Locate the cell with the specified text and output its (X, Y) center coordinate. 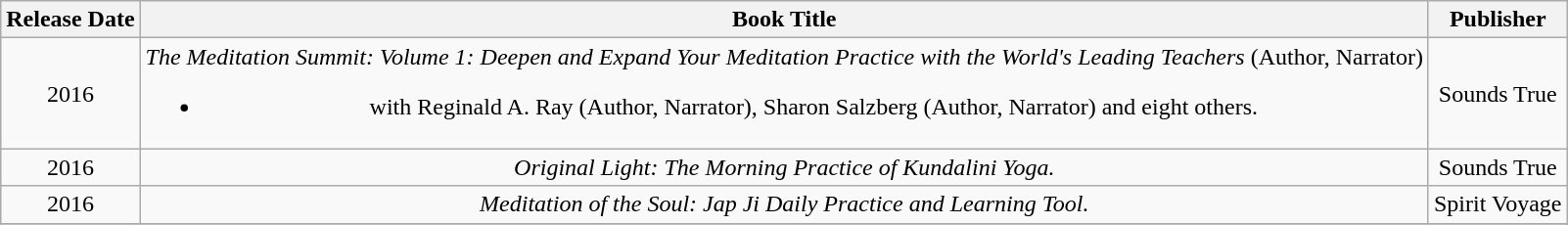
Meditation of the Soul: Jap Ji Daily Practice and Learning Tool. (784, 204)
Release Date (70, 20)
Spirit Voyage (1498, 204)
Book Title (784, 20)
Original Light: The Morning Practice of Kundalini Yoga. (784, 167)
Publisher (1498, 20)
